Return (x, y) of the center of cell containing provided text 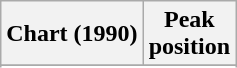
Peakposition (189, 34)
Chart (1990) (72, 34)
